Search for the cell housing the specified text and yield its [x, y] center coordinate. 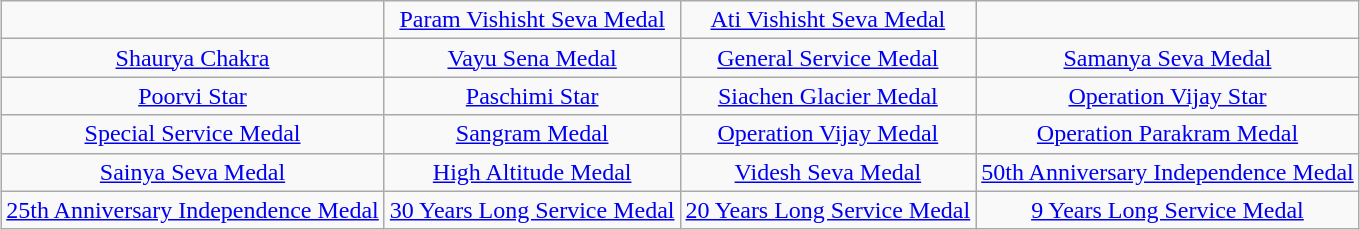
Videsh Seva Medal [828, 172]
Poorvi Star [193, 96]
30 Years Long Service Medal [532, 210]
Siachen Glacier Medal [828, 96]
25th Anniversary Independence Medal [193, 210]
Sainya Seva Medal [193, 172]
Paschimi Star [532, 96]
20 Years Long Service Medal [828, 210]
Sangram Medal [532, 134]
Operation Vijay Star [1168, 96]
9 Years Long Service Medal [1168, 210]
Vayu Sena Medal [532, 58]
Special Service Medal [193, 134]
50th Anniversary Independence Medal [1168, 172]
High Altitude Medal [532, 172]
Operation Parakram Medal [1168, 134]
Shaurya Chakra [193, 58]
General Service Medal [828, 58]
Param Vishisht Seva Medal [532, 20]
Ati Vishisht Seva Medal [828, 20]
Samanya Seva Medal [1168, 58]
Operation Vijay Medal [828, 134]
